Find where the given text appears and provide that cell's center as [x, y] coordinate. 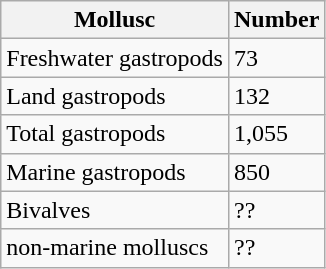
non-marine molluscs [115, 248]
132 [276, 96]
Mollusc [115, 20]
Land gastropods [115, 96]
Bivalves [115, 210]
Number [276, 20]
73 [276, 58]
850 [276, 172]
Marine gastropods [115, 172]
Freshwater gastropods [115, 58]
1,055 [276, 134]
Total gastropods [115, 134]
